Locate the cell with the specified text and output its [x, y] center coordinate. 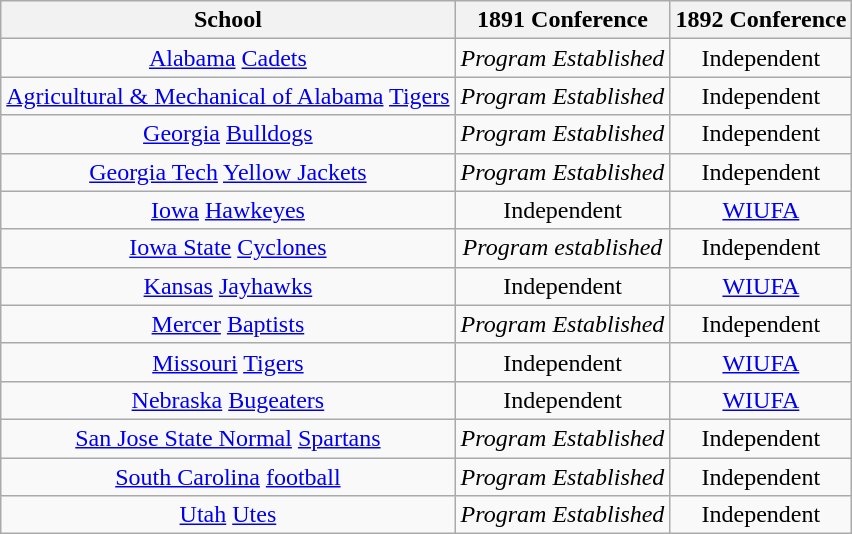
Nebraska Bugeaters [228, 400]
1892 Conference [761, 20]
Georgia Bulldogs [228, 134]
Mercer Baptists [228, 324]
Utah Utes [228, 515]
Program established [562, 248]
Georgia Tech Yellow Jackets [228, 172]
School [228, 20]
Iowa Hawkeyes [228, 210]
Iowa State Cyclones [228, 248]
Kansas Jayhawks [228, 286]
Agricultural & Mechanical of Alabama Tigers [228, 96]
Alabama Cadets [228, 58]
South Carolina football [228, 477]
San Jose State Normal Spartans [228, 438]
1891 Conference [562, 20]
Missouri Tigers [228, 362]
